Locate the cell with the specified text and output its [x, y] center coordinate. 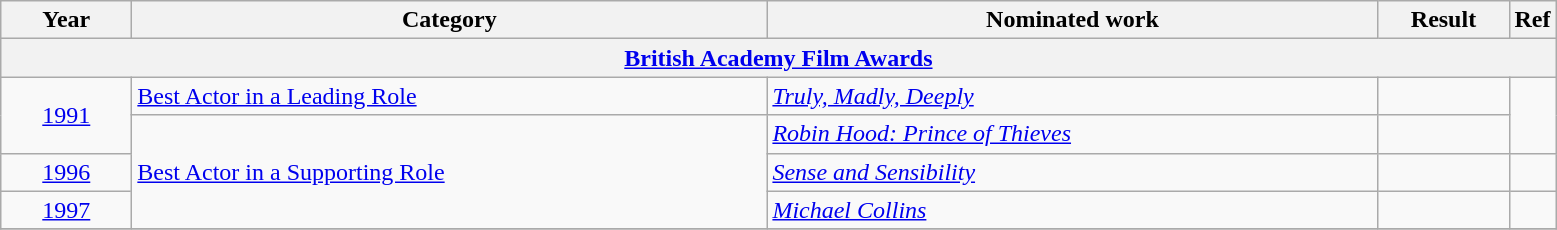
Result [1444, 20]
British Academy Film Awards [778, 58]
Nominated work [1072, 20]
Best Actor in a Supporting Role [450, 172]
1997 [66, 210]
Sense and Sensibility [1072, 172]
1996 [66, 172]
Category [450, 20]
Year [66, 20]
Best Actor in a Leading Role [450, 96]
Truly, Madly, Deeply [1072, 96]
Ref [1532, 20]
1991 [66, 115]
Michael Collins [1072, 210]
Robin Hood: Prince of Thieves [1072, 134]
